Extract the (X, Y) coordinate from the center of the cell holding the provided text.  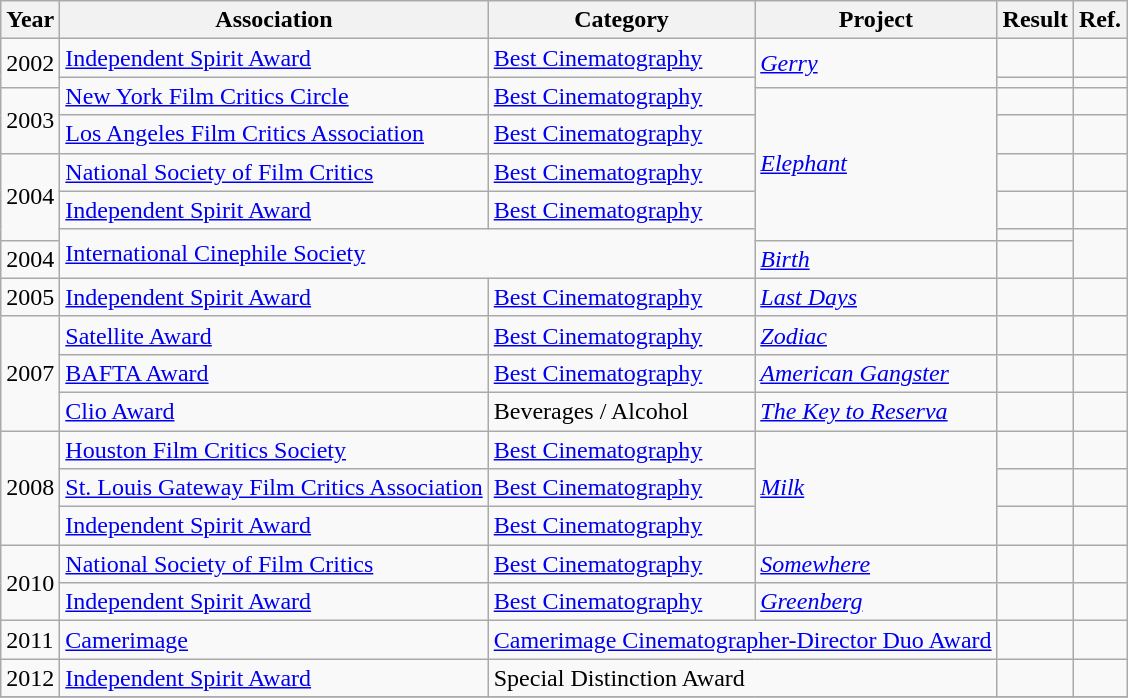
Camerimage Cinematographer-Director Duo Award (742, 640)
Result (1035, 20)
Somewhere (876, 564)
Milk (876, 487)
2003 (30, 120)
2012 (30, 678)
Los Angeles Film Critics Association (274, 134)
Elephant (876, 164)
Houston Film Critics Society (274, 449)
2002 (30, 64)
Clio Award (274, 411)
New York Film Critics Circle (274, 96)
Last Days (876, 297)
Association (274, 20)
BAFTA Award (274, 373)
Gerry (876, 64)
Year (30, 20)
Project (876, 20)
2011 (30, 640)
Satellite Award (274, 335)
Greenberg (876, 602)
Ref. (1100, 20)
Beverages / Alcohol (622, 411)
2005 (30, 297)
2010 (30, 583)
International Cinephile Society (408, 254)
Special Distinction Award (742, 678)
The Key to Reserva (876, 411)
Category (622, 20)
Camerimage (274, 640)
2007 (30, 373)
St. Louis Gateway Film Critics Association (274, 488)
Birth (876, 259)
Zodiac (876, 335)
2008 (30, 487)
American Gangster (876, 373)
